From the cell containing the given text, extract its center point as (X, Y) coordinate. 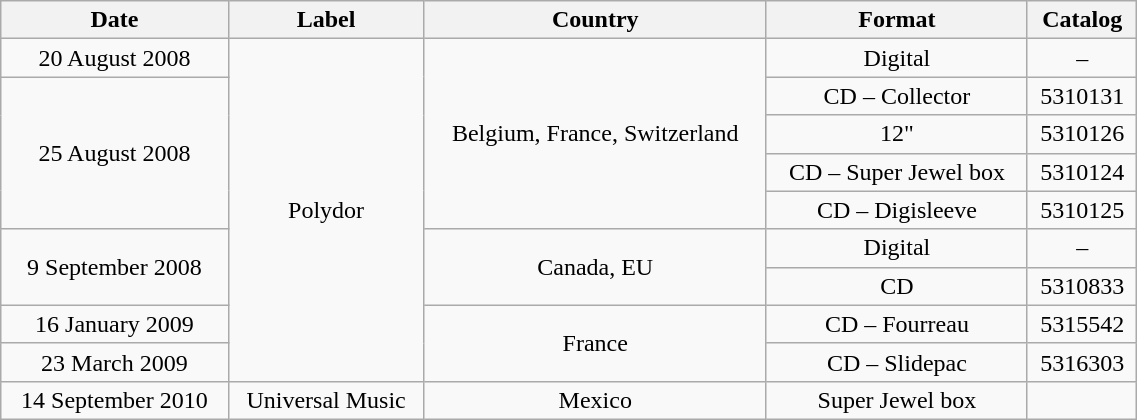
CD – Collector (896, 96)
Country (595, 20)
23 March 2009 (114, 362)
Super Jewel box (896, 400)
16 January 2009 (114, 324)
5310124 (1082, 172)
Belgium, France, Switzerland (595, 134)
Format (896, 20)
5315542 (1082, 324)
Universal Music (326, 400)
Catalog (1082, 20)
CD – Fourreau (896, 324)
Mexico (595, 400)
25 August 2008 (114, 153)
France (595, 343)
Date (114, 20)
9 September 2008 (114, 267)
5310125 (1082, 210)
CD – Slidepac (896, 362)
5310131 (1082, 96)
CD – Digisleeve (896, 210)
5310126 (1082, 134)
12" (896, 134)
5316303 (1082, 362)
Label (326, 20)
CD – Super Jewel box (896, 172)
14 September 2010 (114, 400)
CD (896, 286)
Polydor (326, 210)
20 August 2008 (114, 58)
5310833 (1082, 286)
Canada, EU (595, 267)
